Capture the cell that displays the provided text and extract its (X, Y) central coordinate. 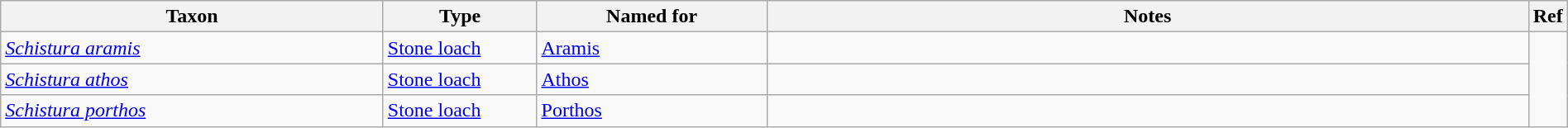
Taxon (192, 17)
Schistura aramis (192, 48)
Notes (1148, 17)
Porthos (652, 111)
Schistura porthos (192, 111)
Type (460, 17)
Named for (652, 17)
Schistura athos (192, 79)
Athos (652, 79)
Aramis (652, 48)
Ref (1548, 17)
